Scan for the cell matching the given text and deliver its (X, Y) coordinate at center. 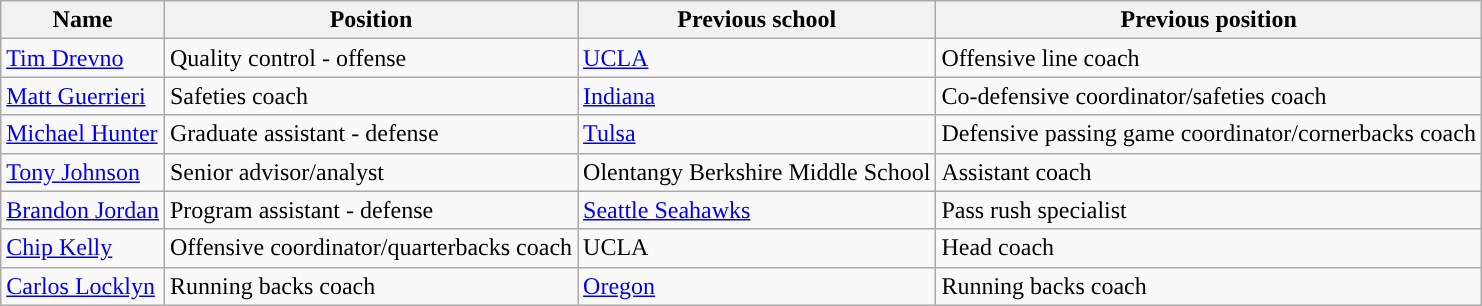
Previous position (1209, 20)
Assistant coach (1209, 172)
Previous school (757, 20)
Co-defensive coordinator/safeties coach (1209, 96)
Offensive line coach (1209, 58)
Name (83, 20)
Position (370, 20)
Michael Hunter (83, 134)
Olentangy Berkshire Middle School (757, 172)
Tim Drevno (83, 58)
Head coach (1209, 248)
Quality control - offense (370, 58)
Safeties coach (370, 96)
Matt Guerrieri (83, 96)
Defensive passing game coordinator/cornerbacks coach (1209, 134)
Program assistant - defense (370, 210)
Tony Johnson (83, 172)
Chip Kelly (83, 248)
Tulsa (757, 134)
Brandon Jordan (83, 210)
Indiana (757, 96)
Seattle Seahawks (757, 210)
Pass rush specialist (1209, 210)
Graduate assistant - defense (370, 134)
Oregon (757, 286)
Offensive coordinator/quarterbacks coach (370, 248)
Carlos Locklyn (83, 286)
Senior advisor/analyst (370, 172)
